Extract the (x, y) coordinate from the center of the cell holding the provided text.  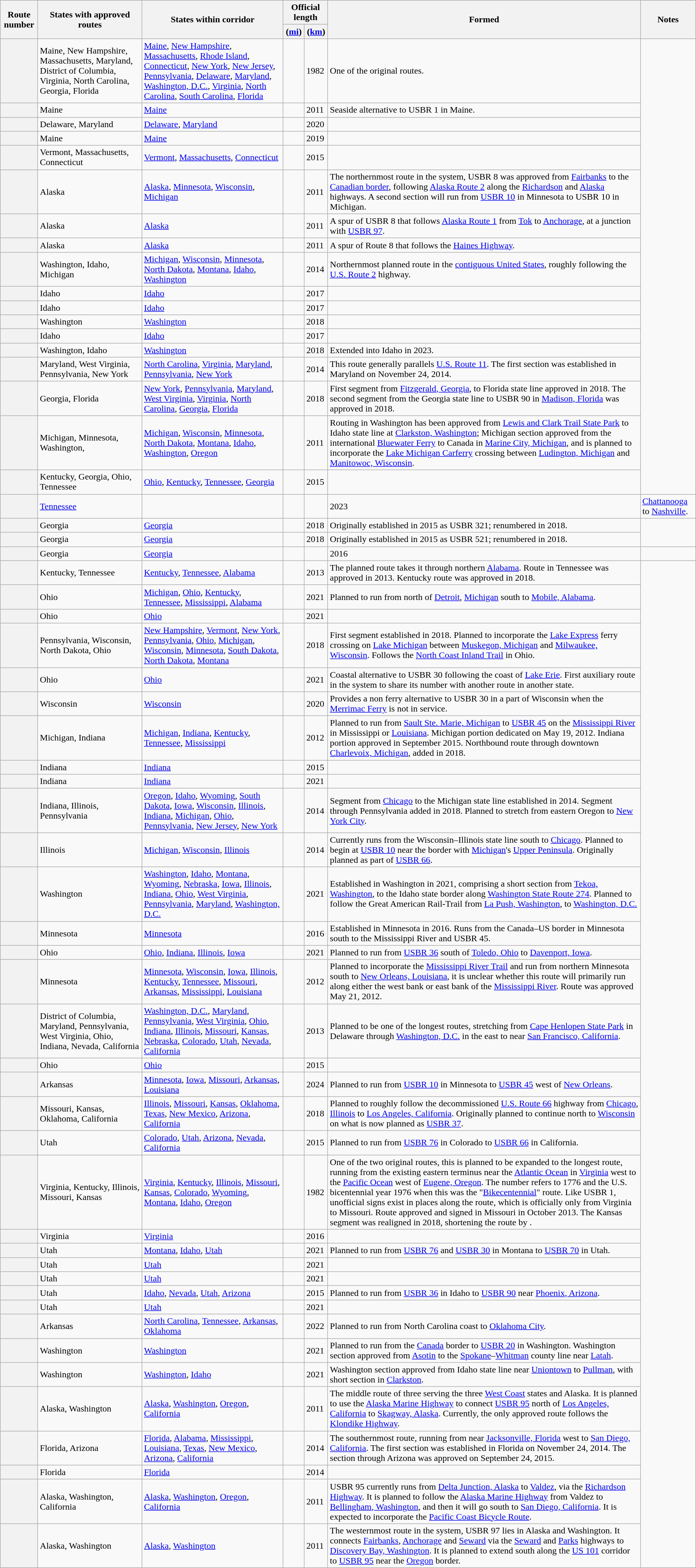
Minnesota, Iowa, Missouri, Arkansas, Louisiana (213, 1084)
Ohio, Kentucky, Tennessee, Georgia (213, 482)
Colorado, Utah, Arizona, Nevada, California (213, 1143)
Planned to run from USBR 10 in Minnesota to USBR 45 west of New Orleans. (484, 1084)
Planned to run from north of Detroit, Michigan south to Mobile, Alabama. (484, 597)
Extended into Idaho in 2023. (484, 350)
Florida, Alabama, Mississippi, Louisiana, Texas, New Mexico, Arizona, California (213, 1448)
Oregon, Idaho, Wyoming, South Dakota, Iowa, Wisconsin, Illinois, Indiana, Michigan, Ohio, Pennsylvania, New Jersey, New York (213, 810)
The planned route takes it through northern Alabama. Route in Tennessee was approved in 2013. Kentucky route was approved in 2018. (484, 572)
Georgia, Florida (90, 399)
Established in Minnesota in 2016. Runs from the Canada–US border in Minnesota south to the Mississippi River and USBR 45. (484, 933)
Illinois (90, 850)
(mi) (294, 32)
A spur of USBR 8 that follows Alaska Route 1 from Tok to Anchorage, at a junction with USBR 97. (484, 226)
Maryland, West Virginia, Pennsylvania, New York (90, 370)
Ohio, Indiana, Illinois, Iowa (213, 952)
Michigan, Wisconsin, Minnesota, North Dakota, Montana, Idaho, Washington, Oregon (213, 443)
Florida, Arizona (90, 1448)
Kentucky, Tennessee (90, 572)
Minnesota, Wisconsin, Iowa, Illinois, Kentucky, Tennessee, Missouri, Arkansas, Mississippi, Louisiana (213, 981)
Tennessee (90, 506)
Michigan, Indiana (90, 738)
New York, Pennsylvania, Maryland, West Virginia, Virginia, North Carolina, Georgia, Florida (213, 399)
Kentucky, Georgia, Ohio, Tennessee (90, 482)
Illinois, Missouri, Kansas, Oklahoma, Texas, New Mexico, Arizona, California (213, 1113)
Missouri, Kansas, Oklahoma, California (90, 1113)
Washington section approved from Idaho state line near Uniontown to Pullman, with short section in Clarkston. (484, 1375)
Alaska, Minnesota, Wisconsin, Michigan (213, 192)
Washington, Idaho, Michigan (90, 269)
Planned to run from USBR 36 in Idaho to USBR 90 near Phoenix, Arizona. (484, 1293)
Seaside alternative to USBR 1 in Maine. (484, 110)
States with approved routes (90, 19)
Indiana, Illinois, Pennsylvania (90, 810)
Idaho, Nevada, Utah, Arizona (213, 1293)
Planned to run from USBR 76 and USBR 30 in Montana to USBR 70 in Utah. (484, 1251)
Planned to run from North Carolina coast to Oklahoma City. (484, 1326)
One of the original routes. (484, 71)
Pennsylvania, Wisconsin, North Dakota, Ohio (90, 645)
Washington, D.C., Maryland, Pennsylvania, West Virginia, Ohio, Indiana, Illinois, Missouri, Kansas, Nebraska, Colorado, Utah, Nevada, California (213, 1031)
Washington, Idaho, Montana, Wyoming, Nebraska, Iowa, Illinois, Indiana, Ohio, West Virginia, Pennsylvania, Maryland, Washington, D.C. (213, 894)
Originally established in 2015 as USBR 521; renumbered in 2018. (484, 539)
Notes (668, 19)
(km) (316, 32)
Planned to run from USBR 36 south of Toledo, Ohio to Davenport, Iowa. (484, 952)
Virginia, Kentucky, Illinois, Missouri, Kansas (90, 1192)
Michigan, Indiana, Kentucky, Tennessee, Mississippi (213, 738)
North Carolina, Virginia, Maryland, Pennsylvania, New York (213, 370)
Michigan, Ohio, Kentucky, Tennessee, Mississippi, Alabama (213, 597)
This route generally parallels U.S. Route 11. The first section was established in Maryland on November 24, 2014. (484, 370)
Michigan, Wisconsin, Minnesota, North Dakota, Montana, Idaho, Washington (213, 269)
Official length (306, 13)
Formed (484, 19)
2019 (316, 138)
Northernmost planned route in the contiguous United States, roughly following the U.S. Route 2 highway. (484, 269)
New Hampshire, Vermont, New York, Pennsylvania, Ohio, Michigan, Wisconsin, Minnesota, South Dakota, North Dakota, Montana (213, 645)
Maine, New Hampshire, Massachusetts, Maryland, District of Columbia, Virginia, North Carolina, Georgia, Florida (90, 71)
Chattanooga to Nashville. (668, 506)
Kentucky, Tennessee, Alabama (213, 572)
States within corridor (213, 19)
North Carolina, Tennessee, Arkansas, Oklahoma (213, 1326)
Provides a non ferry alternative to USBR 30 in a part of Wisconsin when the Merrimac Ferry is not in service. (484, 704)
Montana, Idaho, Utah (213, 1251)
Alaska, Washington, California (90, 1501)
District of Columbia, Maryland, Pennsylvania, West Virginia, Ohio, Indiana, Nevada, California (90, 1031)
2024 (316, 1084)
2022 (316, 1326)
Michigan, Minnesota, Washington, (90, 443)
A spur of Route 8 that follows the Haines Highway. (484, 245)
2023 (484, 506)
Originally established in 2015 as USBR 321; renumbered in 2018. (484, 525)
Michigan, Wisconsin, Illinois (213, 850)
Planned to run from USBR 76 in Colorado to USBR 66 in California. (484, 1143)
Route number (19, 19)
Virginia, Kentucky, Illinois, Missouri, Kansas, Colorado, Wyoming, Montana, Idaho, Oregon (213, 1192)
